Identify which cell holds the provided text, then report its [X, Y] central coordinate. 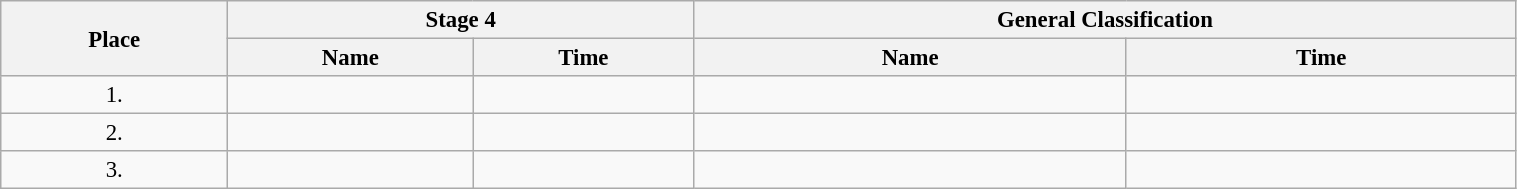
Stage 4 [461, 20]
Place [114, 38]
3. [114, 170]
1. [114, 95]
General Classification [1105, 20]
2. [114, 133]
